Identify which cell holds the provided text, then report its [x, y] central coordinate. 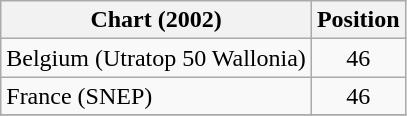
Belgium (Utratop 50 Wallonia) [156, 58]
Position [358, 20]
France (SNEP) [156, 96]
Chart (2002) [156, 20]
